Provide the (X, Y) coordinate of the cell's center where the given text is located.  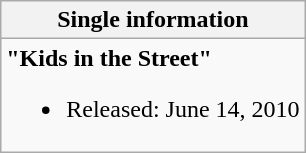
Single information (153, 20)
"Kids in the Street"Released: June 14, 2010 (153, 96)
